Determine the [x, y] coordinate at the center of the cell enclosing the given text.  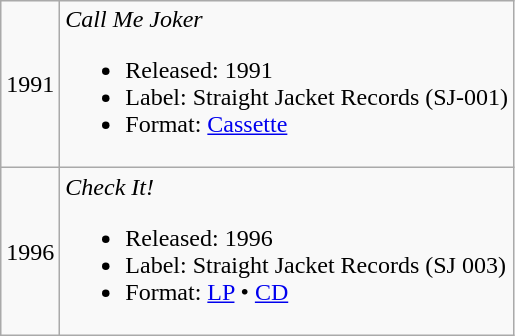
1996 [30, 252]
Call Me JokerReleased: 1991Label: Straight Jacket Records (SJ-001)Format: Cassette [287, 84]
1991 [30, 84]
Check It!Released: 1996Label: Straight Jacket Records (SJ 003)Format: LP • CD [287, 252]
